Return the (x, y) coordinate for the center point of the cell that contains the specified text.  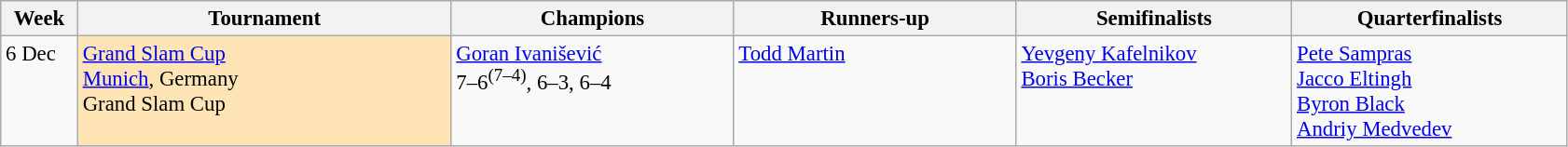
Quarterfinalists (1430, 19)
Yevgeny Kafelnikov Boris Becker (1154, 91)
Tournament (265, 19)
Champions (593, 19)
Week (39, 19)
Goran Ivanišević 7–6(7–4), 6–3, 6–4 (593, 91)
Grand Slam Cup Munich, GermanyGrand Slam Cup (265, 91)
Pete Sampras Jacco Eltingh Byron Black Andriy Medvedev (1430, 91)
Runners-up (874, 19)
Todd Martin (874, 91)
6 Dec (39, 91)
Semifinalists (1154, 19)
